Locate the cell with the specified text and output its [x, y] center coordinate. 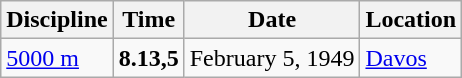
Location [411, 20]
Date [272, 20]
5000 m [57, 58]
Time [148, 20]
February 5, 1949 [272, 58]
Davos [411, 58]
8.13,5 [148, 58]
Discipline [57, 20]
